Pinpoint the cell where the given text exists, returning its [x, y] midpoint coordinate. 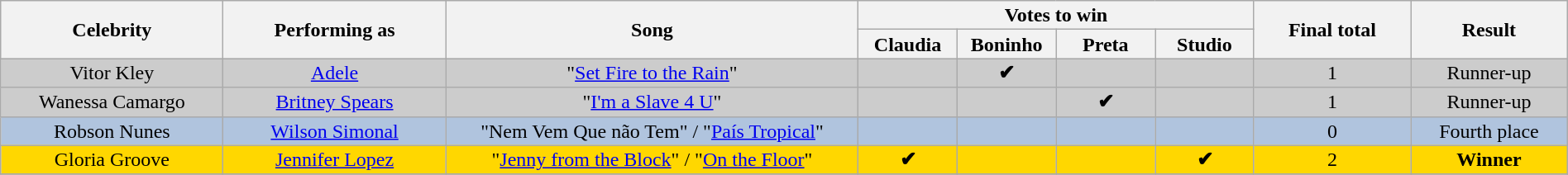
Celebrity [112, 30]
Britney Spears [334, 102]
"I'm a Slave 4 U" [652, 102]
Wilson Simonal [334, 130]
2 [1331, 160]
"Jenny from the Block" / "On the Floor" [652, 160]
Winner [1489, 160]
Votes to win [1056, 15]
Performing as [334, 30]
Jennifer Lopez [334, 160]
Preta [1106, 45]
Adele [334, 73]
Song [652, 30]
Fourth place [1489, 130]
"Nem Vem Que não Tem" / "País Tropical" [652, 130]
Gloria Groove [112, 160]
Final total [1331, 30]
Result [1489, 30]
Boninho [1006, 45]
Claudia [908, 45]
Studio [1205, 45]
0 [1331, 130]
Wanessa Camargo [112, 102]
Robson Nunes [112, 130]
Vitor Kley [112, 73]
"Set Fire to the Rain" [652, 73]
